Search for the cell housing the specified text and yield its [X, Y] center coordinate. 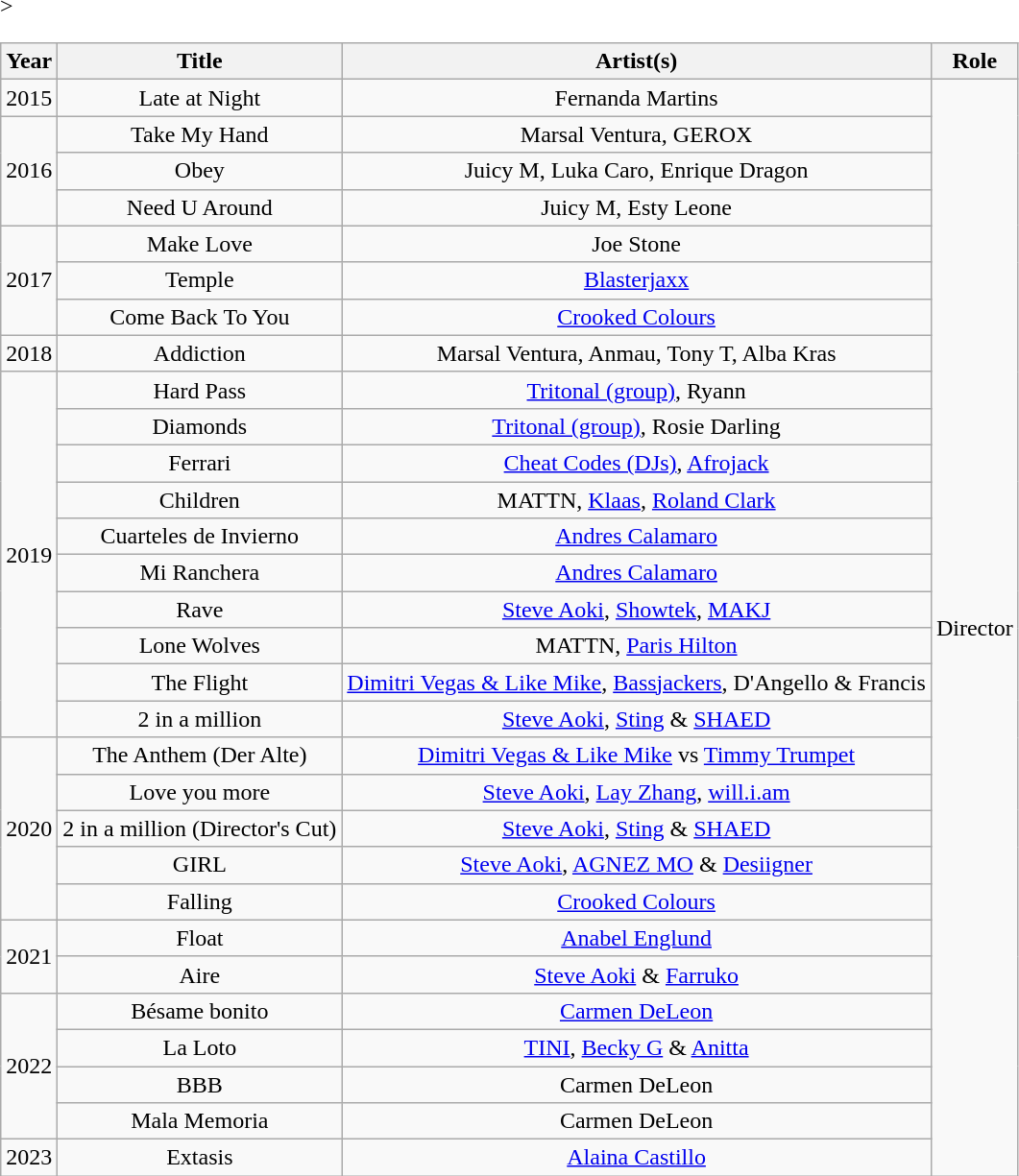
Aire [200, 974]
Addiction [200, 353]
2016 [29, 171]
Blasterjaxx [637, 280]
Mala Memoria [200, 1121]
Fernanda Martins [637, 98]
Late at Night [200, 98]
2020 [29, 828]
Obey [200, 171]
Children [200, 500]
Dimitri Vegas & Like Mike, Bassjackers, D'Angello & Francis [637, 683]
Director [974, 628]
2023 [29, 1158]
The Flight [200, 683]
Joe Stone [637, 244]
2 in a million (Director's Cut) [200, 828]
Float [200, 938]
Make Love [200, 244]
Love you more [200, 792]
Come Back To You [200, 317]
2019 [29, 555]
Tritonal (group), Ryann [637, 390]
Take My Hand [200, 134]
Mi Ranchera [200, 573]
Role [974, 61]
MATTN, Klaas, Roland Clark [637, 500]
BBB [200, 1084]
Temple [200, 280]
2015 [29, 98]
Juicy M, Esty Leone [637, 207]
Lone Wolves [200, 646]
TINI, Becky G & Anitta [637, 1047]
Falling [200, 901]
Extasis [200, 1158]
Cheat Codes (DJs), Afrojack [637, 463]
Hard Pass [200, 390]
Ferrari [200, 463]
Title [200, 61]
2022 [29, 1066]
Dimitri Vegas & Like Mike vs Timmy Trumpet [637, 756]
2018 [29, 353]
Steve Aoki & Farruko [637, 974]
2017 [29, 280]
La Loto [200, 1047]
Steve Aoki, AGNEZ MO & Desiigner [637, 865]
Steve Aoki, Showtek, MAKJ [637, 610]
Marsal Ventura, Anmau, Tony T, Alba Kras [637, 353]
Artist(s) [637, 61]
GIRL [200, 865]
2 in a million [200, 719]
The Anthem (Der Alte) [200, 756]
Tritonal (group), Rosie Darling [637, 426]
MATTN, Paris Hilton [637, 646]
Need U Around [200, 207]
Steve Aoki, Lay Zhang, will.i.am [637, 792]
Alaina Castillo [637, 1158]
Year [29, 61]
Anabel Englund [637, 938]
Diamonds [200, 426]
2021 [29, 956]
Juicy M, Luka Caro, Enrique Dragon [637, 171]
Rave [200, 610]
Bésame bonito [200, 1011]
Marsal Ventura, GEROX [637, 134]
Cuarteles de Invierno [200, 537]
